Pinpoint the cell where the given text exists, returning its (X, Y) midpoint coordinate. 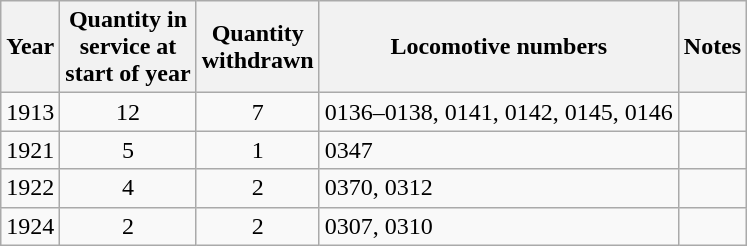
Quantity inservice atstart of year (128, 47)
1922 (30, 188)
Year (30, 47)
Notes (712, 47)
Quantitywithdrawn (258, 47)
1913 (30, 112)
1921 (30, 150)
1 (258, 150)
12 (128, 112)
7 (258, 112)
0307, 0310 (498, 226)
1924 (30, 226)
5 (128, 150)
4 (128, 188)
0370, 0312 (498, 188)
0347 (498, 150)
Locomotive numbers (498, 47)
0136–0138, 0141, 0142, 0145, 0146 (498, 112)
